For the text-containing cell, return its midpoint in [x, y] coordinate format. 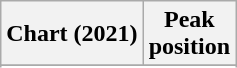
Peakposition [189, 34]
Chart (2021) [72, 34]
